Return the (x, y) coordinate for the center point of the cell that contains the specified text.  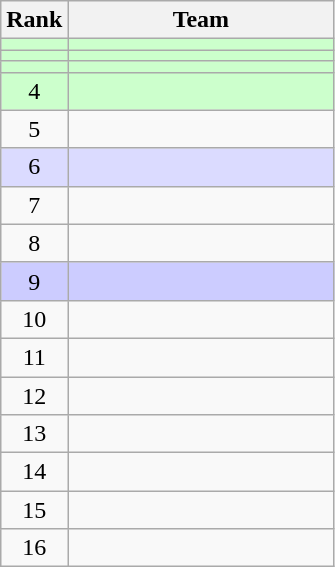
14 (34, 472)
15 (34, 510)
Rank (34, 20)
8 (34, 243)
12 (34, 395)
Team (201, 20)
13 (34, 434)
6 (34, 167)
4 (34, 91)
5 (34, 129)
11 (34, 357)
9 (34, 281)
10 (34, 319)
7 (34, 205)
16 (34, 548)
